Provide the (x, y) coordinate of the cell's center where the given text is located.  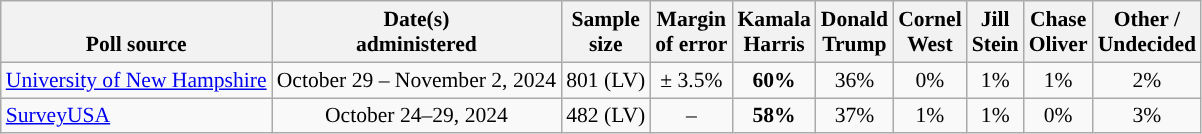
DonaldTrump (854, 32)
Date(s)administered (417, 32)
October 24–29, 2024 (417, 116)
CornelWest (930, 32)
3% (1147, 116)
Marginof error (691, 32)
58% (774, 116)
JillStein (996, 32)
37% (854, 116)
60% (774, 80)
SurveyUSA (136, 116)
801 (LV) (606, 80)
October 29 – November 2, 2024 (417, 80)
± 3.5% (691, 80)
University of New Hampshire (136, 80)
Other /Undecided (1147, 32)
482 (LV) (606, 116)
– (691, 116)
Samplesize (606, 32)
ChaseOliver (1058, 32)
KamalaHarris (774, 32)
2% (1147, 80)
36% (854, 80)
Poll source (136, 32)
